Determine the [x, y] coordinate at the center of the cell enclosing the given text.  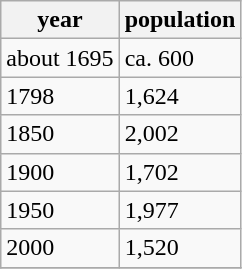
1,702 [180, 172]
1,977 [180, 210]
1850 [60, 134]
about 1695 [60, 58]
1950 [60, 210]
1798 [60, 96]
1,520 [180, 248]
population [180, 20]
2000 [60, 248]
ca. 600 [180, 58]
year [60, 20]
2,002 [180, 134]
1900 [60, 172]
1,624 [180, 96]
